Return [x, y] of the center of cell containing provided text 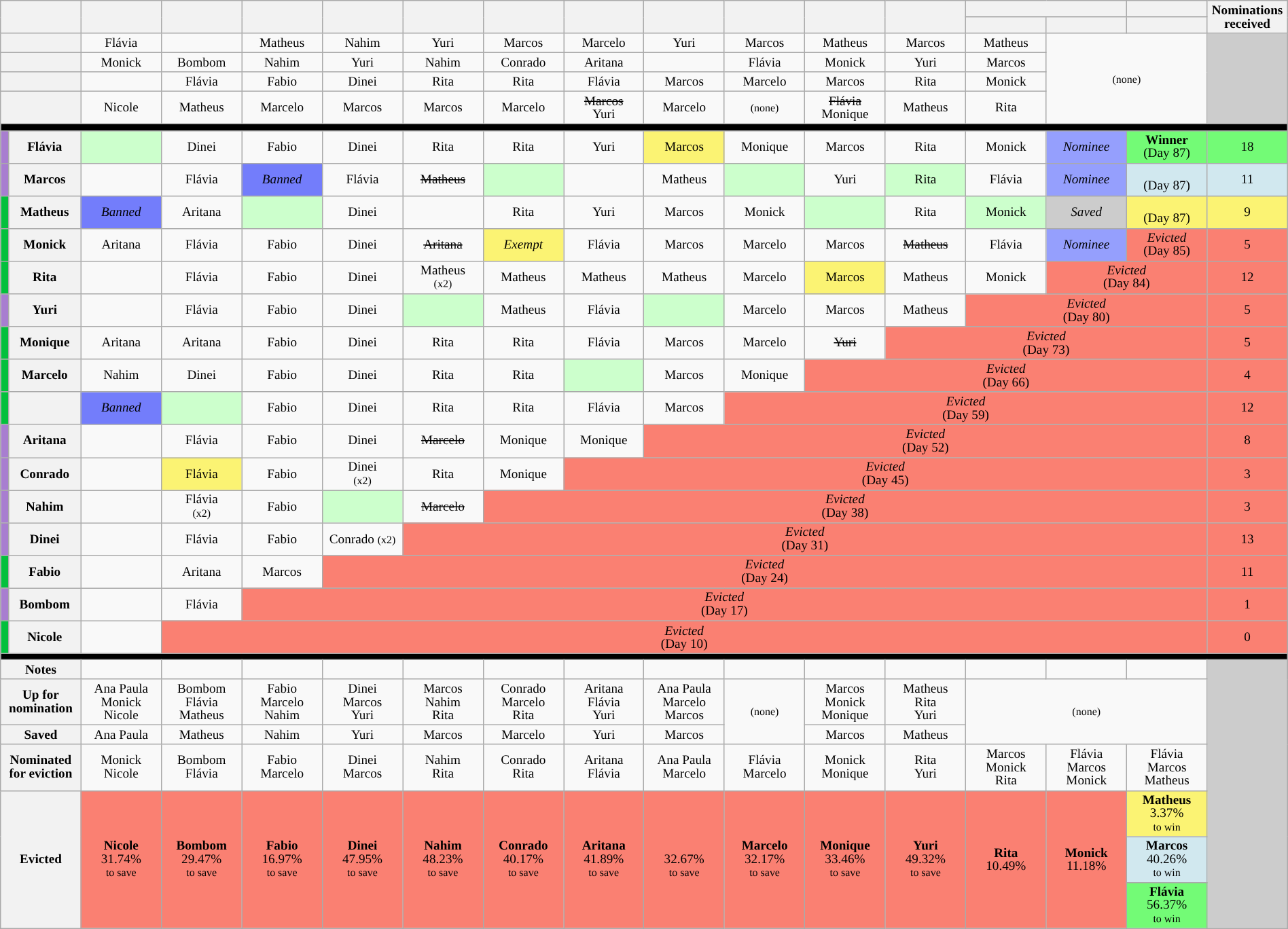
Rita10.49% [1006, 860]
Marcos40.26%to win [1166, 859]
Ana PaulaMonickNicole [121, 702]
Ana PaulaMarceloMarcos [684, 702]
Notes [41, 670]
MarcosMonickMonique [845, 702]
AritanaFláviaYuri [604, 702]
MarcosMonickRita [1006, 767]
DineiMarcosYuri [362, 702]
MarcosNahimRita [443, 702]
Evicted(Day 66) [1006, 376]
1 [1247, 604]
13 [1247, 539]
AritanaFlávia [604, 767]
Evicted(Day 73) [1046, 343]
MonickMonique [845, 767]
Monick11.18% [1086, 860]
Nicole31.74%to save [121, 860]
Ana PaulaMarcelo [684, 767]
FláviaMonique [845, 108]
Dinei(x2) [362, 473]
Monique33.46%to save [845, 860]
MarcosYuri [604, 108]
Bombom29.47%to save [202, 860]
Nominatedfor eviction [41, 767]
Conrado (x2) [362, 539]
MonickNicole [121, 767]
FabioMarcelo [282, 767]
FláviaMarcosMonick [1086, 767]
32.67%to save [684, 860]
MatheusRitaYuri [925, 702]
0 [1247, 637]
8 [1247, 441]
Up fornomination [41, 702]
FabioMarceloNahim [282, 702]
Evicted(Day 59) [965, 408]
Evicted(Day 52) [925, 441]
Flávia56.37%to win [1166, 905]
ConradoRita [523, 767]
Matheus3.37%to win [1166, 814]
Dinei47.95%to save [362, 860]
Evicted(Day 10) [685, 637]
18 [1247, 147]
ConradoMarceloRita [523, 702]
DineiMarcos [362, 767]
FláviaMarcosMatheus [1166, 767]
Evicted [41, 860]
Evicted(Day 38) [845, 506]
Aritana41.89%to save [604, 860]
Winner(Day 87) [1166, 147]
Evicted(Day 31) [805, 539]
Ana Paula [121, 735]
9 [1247, 212]
Flávia(x2) [202, 506]
Evicted(Day 80) [1087, 310]
Nahim48.23%to save [443, 860]
Conrado40.17%to save [523, 860]
Exempt [523, 244]
Evicted(Day 45) [886, 473]
Matheus(x2) [443, 277]
4 [1247, 376]
BombomFlávia [202, 767]
Fabio16.97%to save [282, 860]
Evicted(Day 17) [724, 604]
NahimRita [443, 767]
BombomFláviaMatheus [202, 702]
Evicted(Day 84) [1126, 277]
Yuri49.32%to save [925, 860]
RitaYuri [925, 767]
Nominationsreceived [1247, 17]
Evicted(Day 24) [764, 572]
FláviaMarcelo [764, 767]
Evicted(Day 85) [1166, 244]
Marcelo32.17%to save [764, 860]
